Capture the cell that displays the provided text and extract its [X, Y] central coordinate. 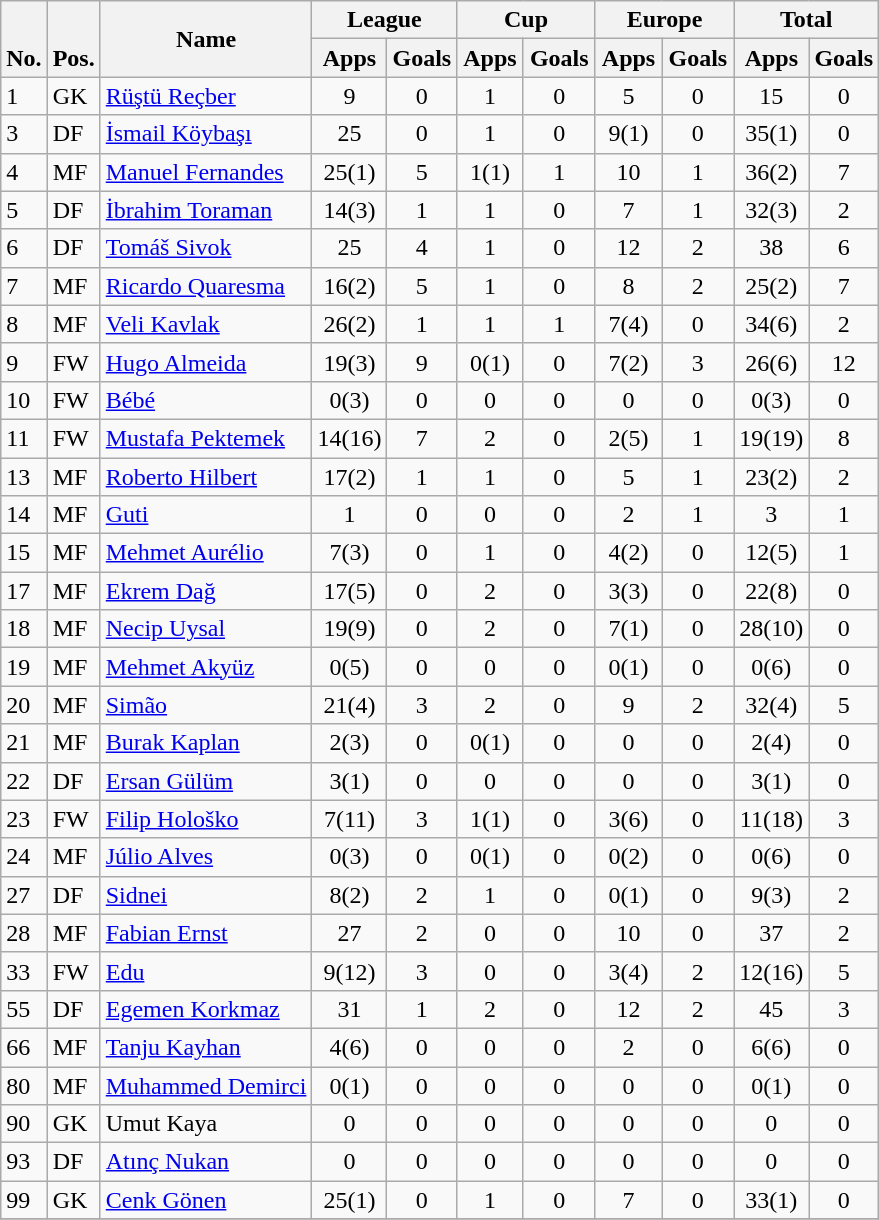
4(6) [350, 1047]
2(3) [350, 743]
Total [806, 20]
7(1) [628, 629]
Burak Kaplan [206, 743]
19(19) [772, 438]
93 [24, 1162]
80 [24, 1085]
Hugo Almeida [206, 362]
19 [24, 667]
0(2) [628, 857]
Veli Kavlak [206, 324]
2(5) [628, 438]
24 [24, 857]
26(6) [772, 362]
Sidnei [206, 895]
Ricardo Quaresma [206, 286]
9(12) [350, 971]
Tanju Kayhan [206, 1047]
38 [772, 248]
3(3) [628, 591]
21 [24, 743]
İbrahim Toraman [206, 210]
32(4) [772, 705]
33 [24, 971]
32(3) [772, 210]
Fabian Ernst [206, 933]
17 [24, 591]
Filip Hološko [206, 819]
Name [206, 39]
2(4) [772, 743]
14(3) [350, 210]
99 [24, 1200]
45 [772, 1009]
Necip Uysal [206, 629]
Pos. [74, 39]
Muhammed Demirci [206, 1085]
Manuel Fernandes [206, 172]
25(2) [772, 286]
23(2) [772, 477]
34(6) [772, 324]
Mehmet Akyüz [206, 667]
7(2) [628, 362]
28(10) [772, 629]
14 [24, 515]
7(11) [350, 819]
36(2) [772, 172]
18 [24, 629]
8(2) [350, 895]
Rüştü Reçber [206, 96]
No. [24, 39]
Roberto Hilbert [206, 477]
22 [24, 781]
13 [24, 477]
7(4) [628, 324]
Cenk Gönen [206, 1200]
16(2) [350, 286]
37 [772, 933]
12(16) [772, 971]
22(8) [772, 591]
9(3) [772, 895]
26(2) [350, 324]
Bébé [206, 400]
Mustafa Pektemek [206, 438]
17(5) [350, 591]
Simão [206, 705]
14(16) [350, 438]
0(5) [350, 667]
33(1) [772, 1200]
28 [24, 933]
9(1) [628, 134]
11 [24, 438]
4(2) [628, 553]
17(2) [350, 477]
Tomáš Sivok [206, 248]
İsmail Köybaşı [206, 134]
55 [24, 1009]
21(4) [350, 705]
Egemen Korkmaz [206, 1009]
Mehmet Aurélio [206, 553]
19(3) [350, 362]
12(5) [772, 553]
Ersan Gülüm [206, 781]
19(9) [350, 629]
7(3) [350, 553]
20 [24, 705]
League [384, 20]
Ekrem Dağ [206, 591]
Europe [664, 20]
Júlio Alves [206, 857]
66 [24, 1047]
23 [24, 819]
90 [24, 1124]
Umut Kaya [206, 1124]
31 [350, 1009]
Edu [206, 971]
Atınç Nukan [206, 1162]
Cup [526, 20]
3(4) [628, 971]
35(1) [772, 134]
Guti [206, 515]
6(6) [772, 1047]
3(6) [628, 819]
11(18) [772, 819]
